Return the (x, y) coordinate for the center point of the cell that contains the specified text.  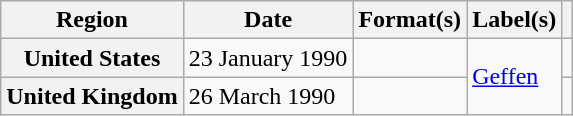
23 January 1990 (268, 58)
Label(s) (514, 20)
Format(s) (410, 20)
Date (268, 20)
United States (92, 58)
Region (92, 20)
26 March 1990 (268, 96)
United Kingdom (92, 96)
Geffen (514, 77)
